Find where the given text appears and provide that cell's center as [x, y] coordinate. 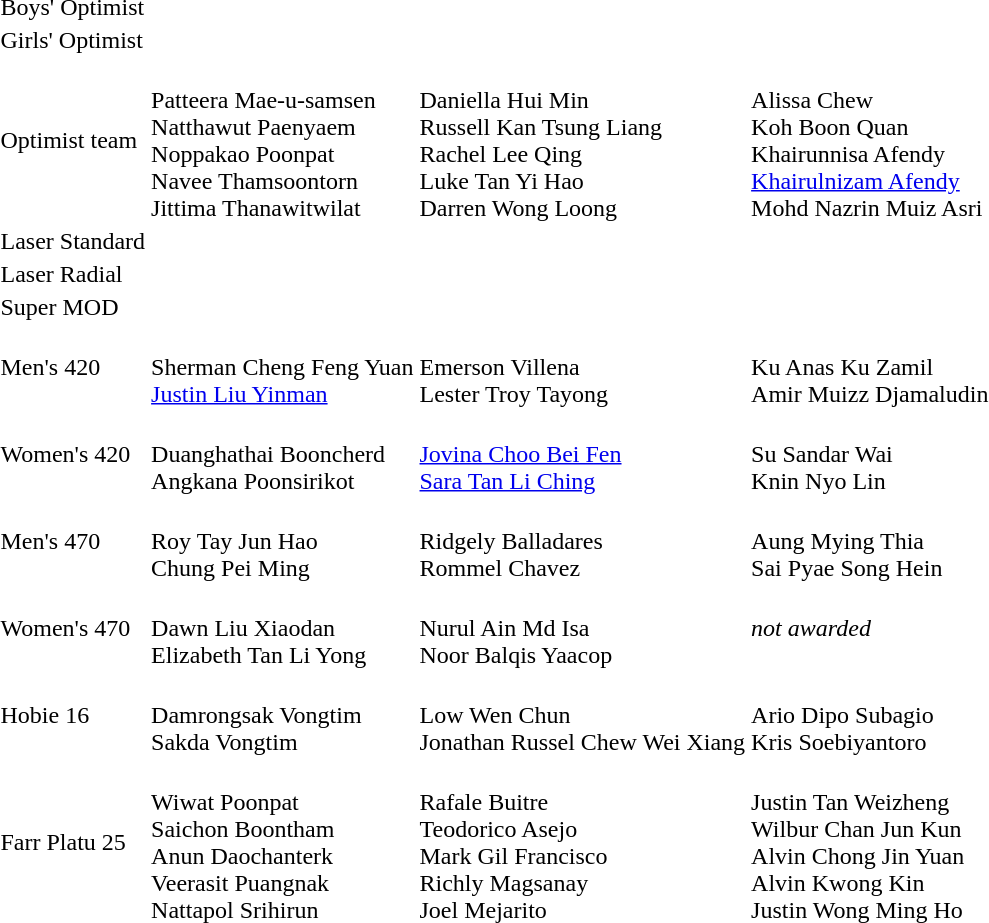
Ridgely BalladaresRommel Chavez [582, 541]
Emerson VillenaLester Troy Tayong [582, 367]
Sherman Cheng Feng YuanJustin Liu Yinman [282, 367]
Dawn Liu XiaodanElizabeth Tan Li Yong [282, 628]
Roy Tay Jun HaoChung Pei Ming [282, 541]
Jovina Choo Bei FenSara Tan Li Ching [582, 454]
Daniella Hui MinRussell Kan Tsung LiangRachel Lee QingLuke Tan Yi HaoDarren Wong Loong [582, 140]
Duanghathai BooncherdAngkana Poonsirikot [282, 454]
Low Wen ChunJonathan Russel Chew Wei Xiang [582, 715]
Damrongsak VongtimSakda Vongtim [282, 715]
Patteera Mae-u-samsenNatthawut PaenyaemNoppakao PoonpatNavee ThamsoontornJittima Thanawitwilat [282, 140]
Nurul Ain Md IsaNoor Balqis Yaacop [582, 628]
